Return the (x, y) coordinate for the center point of the cell that contains the specified text.  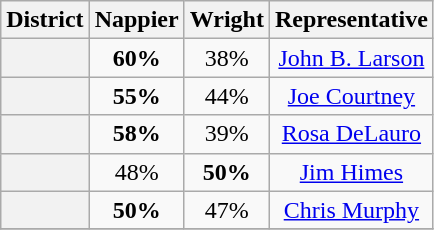
38% (226, 58)
60% (136, 58)
39% (226, 134)
Nappier (136, 20)
48% (136, 172)
Chris Murphy (351, 210)
58% (136, 134)
Joe Courtney (351, 96)
John B. Larson (351, 58)
Representative (351, 20)
Jim Himes (351, 172)
47% (226, 210)
District (45, 20)
Wright (226, 20)
44% (226, 96)
Rosa DeLauro (351, 134)
55% (136, 96)
